Capture the cell that displays the provided text and extract its (x, y) central coordinate. 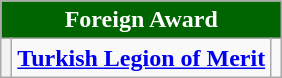
Turkish Legion of Merit (142, 58)
Foreign Award (142, 20)
